Locate the cell with the specified text and output its (X, Y) center coordinate. 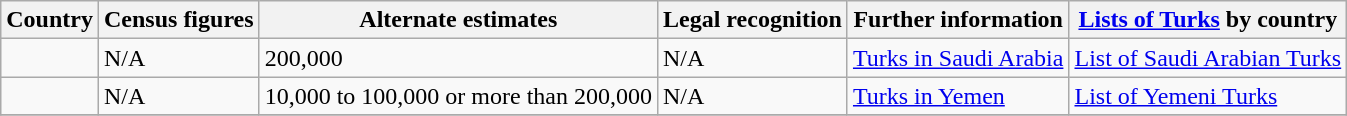
Further information (958, 20)
Lists of Turks by country (1208, 20)
Alternate estimates (458, 20)
Census figures (178, 20)
Turks in Yemen (958, 96)
Turks in Saudi Arabia (958, 58)
Legal recognition (752, 20)
List of Yemeni Turks (1208, 96)
List of Saudi Arabian Turks (1208, 58)
200,000 (458, 58)
Country (50, 20)
10,000 to 100,000 or more than 200,000 (458, 96)
